Detect which cell encompasses the target text, then output its (X, Y) center coordinate. 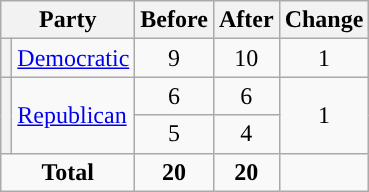
Party (68, 20)
After (246, 20)
5 (174, 134)
10 (246, 58)
Democratic (74, 58)
Before (174, 20)
Total (68, 172)
9 (174, 58)
Change (324, 20)
4 (246, 134)
Republican (74, 115)
